Return the [X, Y] coordinate for the center point of the cell that contains the specified text.  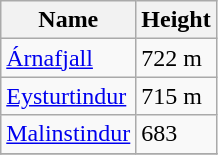
683 [176, 134]
Malinstindur [68, 134]
Eysturtindur [68, 96]
715 m [176, 96]
Árnafjall [68, 58]
722 m [176, 58]
Height [176, 20]
Name [68, 20]
